Search for the cell housing the specified text and yield its [x, y] center coordinate. 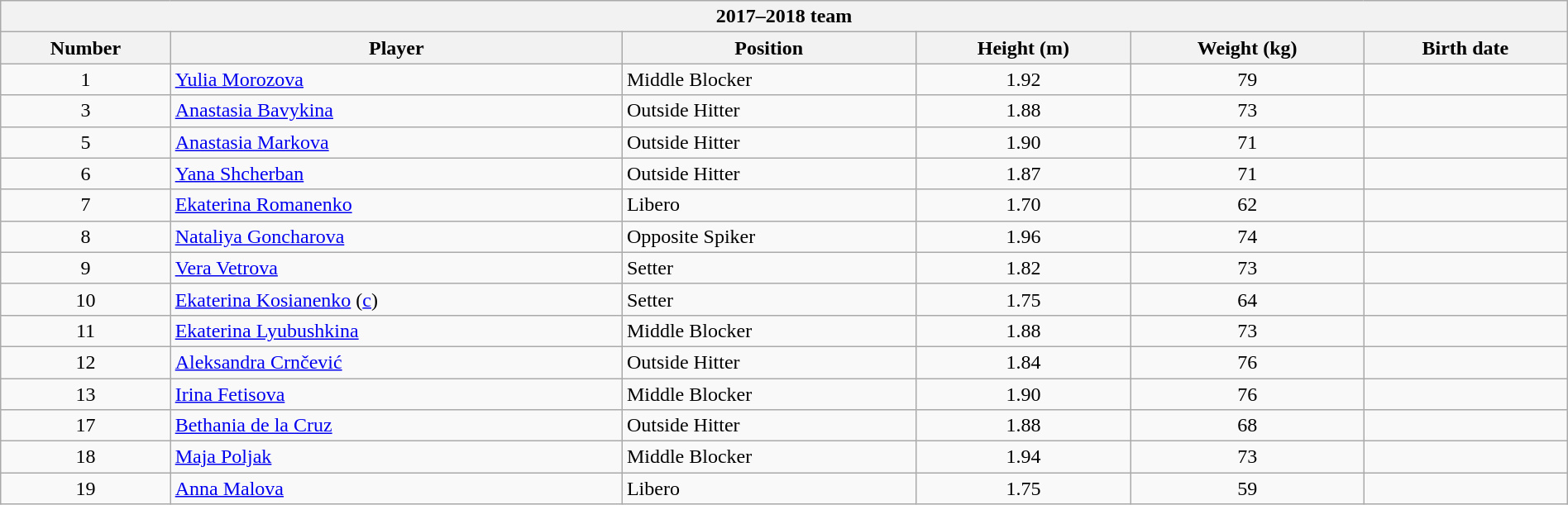
7 [86, 205]
18 [86, 457]
6 [86, 174]
Ekaterina Romanenko [396, 205]
1.92 [1024, 79]
1.84 [1024, 362]
68 [1247, 426]
Aleksandra Crnčević [396, 362]
Opposite Spiker [769, 236]
Irina Fetisova [396, 394]
Nataliya Goncharova [396, 236]
1 [86, 79]
Anna Malova [396, 488]
10 [86, 299]
Ekaterina Kosianenko (c) [396, 299]
Yulia Morozova [396, 79]
Bethania de la Cruz [396, 426]
Position [769, 48]
2017–2018 team [784, 17]
Weight (kg) [1247, 48]
1.96 [1024, 236]
74 [1247, 236]
11 [86, 331]
59 [1247, 488]
Maja Poljak [396, 457]
1.82 [1024, 268]
8 [86, 236]
12 [86, 362]
Anastasia Markova [396, 142]
3 [86, 111]
9 [86, 268]
17 [86, 426]
Vera Vetrova [396, 268]
79 [1247, 79]
13 [86, 394]
1.94 [1024, 457]
Player [396, 48]
Yana Shcherban [396, 174]
Birth date [1465, 48]
5 [86, 142]
Anastasia Bavykina [396, 111]
64 [1247, 299]
19 [86, 488]
62 [1247, 205]
Height (m) [1024, 48]
1.70 [1024, 205]
Ekaterina Lyubushkina [396, 331]
1.87 [1024, 174]
Number [86, 48]
